Detect which cell encompasses the target text, then output its (x, y) center coordinate. 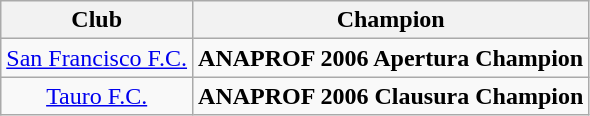
ANAPROF 2006 Apertura Champion (391, 58)
ANAPROF 2006 Clausura Champion (391, 96)
Champion (391, 20)
San Francisco F.C. (97, 58)
Club (97, 20)
Tauro F.C. (97, 96)
